Extract the [x, y] coordinate from the center of the cell holding the provided text.  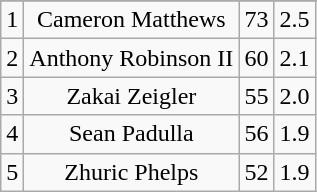
2 [12, 58]
Anthony Robinson II [132, 58]
52 [256, 172]
Cameron Matthews [132, 20]
2.5 [294, 20]
5 [12, 172]
56 [256, 134]
4 [12, 134]
60 [256, 58]
Sean Padulla [132, 134]
2.1 [294, 58]
2.0 [294, 96]
1 [12, 20]
Zakai Zeigler [132, 96]
73 [256, 20]
3 [12, 96]
55 [256, 96]
Zhuric Phelps [132, 172]
